Extract the [x, y] coordinate from the center of the cell holding the provided text.  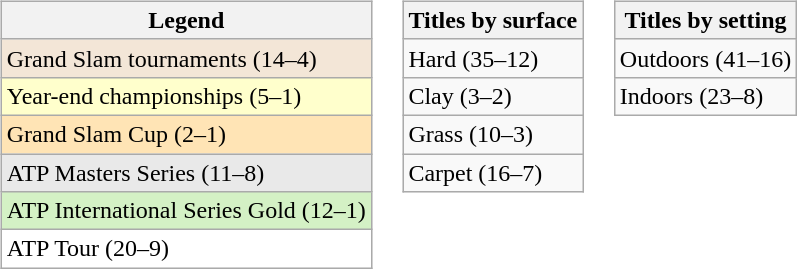
ATP Tour (20–9) [186, 249]
Year-end championships (5–1) [186, 96]
Outdoors (41–16) [705, 58]
ATP International Series Gold (12–1) [186, 211]
Grand Slam Cup (2–1) [186, 134]
Indoors (23–8) [705, 96]
Legend [186, 20]
Grand Slam tournaments (14–4) [186, 58]
Clay (3–2) [493, 96]
ATP Masters Series (11–8) [186, 173]
Hard (35–12) [493, 58]
Titles by setting [705, 20]
Grass (10–3) [493, 134]
Carpet (16–7) [493, 173]
Titles by surface [493, 20]
